Return the (X, Y) coordinate for the center point of the cell that contains the specified text.  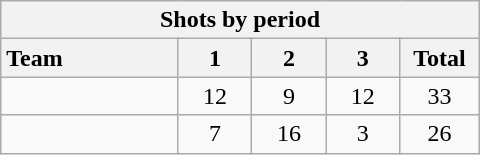
1 (215, 58)
Team (90, 58)
33 (440, 96)
16 (289, 134)
Total (440, 58)
2 (289, 58)
Shots by period (240, 20)
26 (440, 134)
9 (289, 96)
7 (215, 134)
